Return (X, Y) of the center of cell containing provided text 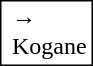
→Kogane (49, 32)
